For the text-containing cell, return its midpoint in (x, y) coordinate format. 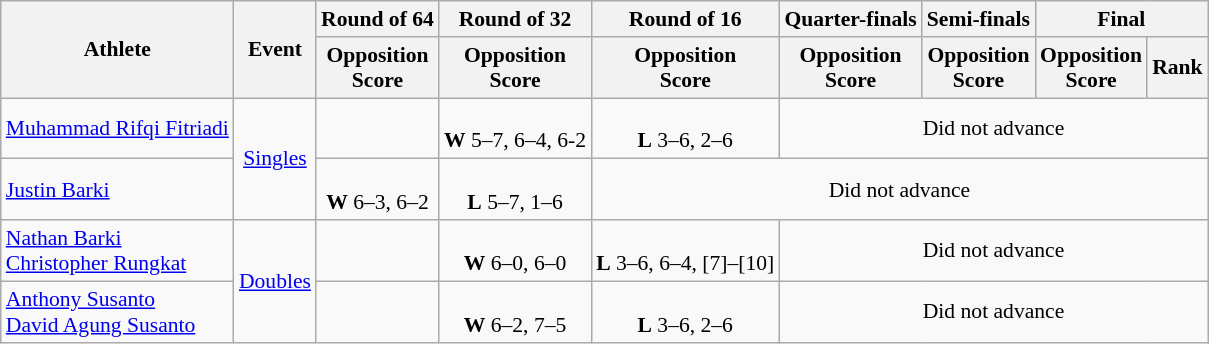
Justin Barki (118, 190)
Round of 64 (378, 19)
L 3–6, 6–4, [7]–[10] (685, 250)
Quarter-finals (850, 19)
W 6–0, 6–0 (515, 250)
Round of 16 (685, 19)
Nathan BarkiChristopher Rungkat (118, 250)
Muhammad Rifqi Fitriadi (118, 128)
Athlete (118, 50)
Semi-finals (978, 19)
W 6–3, 6–2 (378, 190)
Rank (1178, 68)
Event (275, 50)
Round of 32 (515, 19)
Singles (275, 159)
Final (1122, 19)
Anthony SusantoDavid Agung Susanto (118, 312)
W 5–7, 6–4, 6-2 (515, 128)
W 6–2, 7–5 (515, 312)
Doubles (275, 281)
L 5–7, 1–6 (515, 190)
